Search for the cell housing the specified text and yield its (x, y) center coordinate. 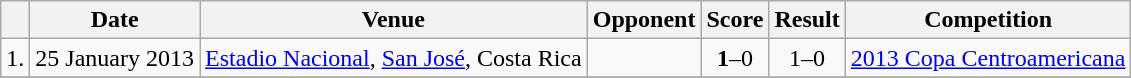
Result (807, 20)
Date (115, 20)
Score (735, 20)
2013 Copa Centroamericana (988, 58)
25 January 2013 (115, 58)
Opponent (644, 20)
Estadio Nacional, San José, Costa Rica (394, 58)
Competition (988, 20)
1. (16, 58)
Venue (394, 20)
